Search for the cell housing the specified text and yield its (x, y) center coordinate. 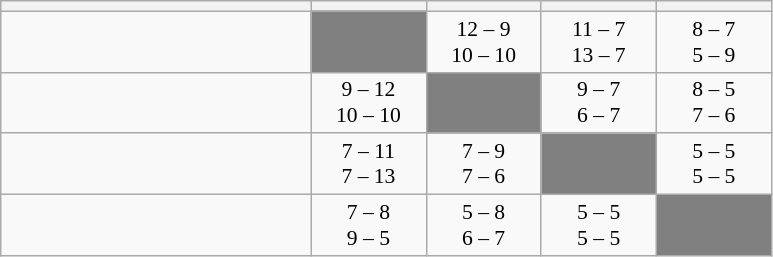
7 – 9 7 – 6 (484, 164)
12 – 9 10 – 10 (484, 42)
9 – 7 6 – 7 (598, 102)
7 – 11 7 – 13 (368, 164)
8 – 5 7 – 6 (714, 102)
9 – 12 10 – 10 (368, 102)
5 – 8 6 – 7 (484, 226)
7 – 8 9 – 5 (368, 226)
11 – 7 13 – 7 (598, 42)
8 – 7 5 – 9 (714, 42)
